Determine the (x, y) coordinate at the center of the cell enclosing the given text.  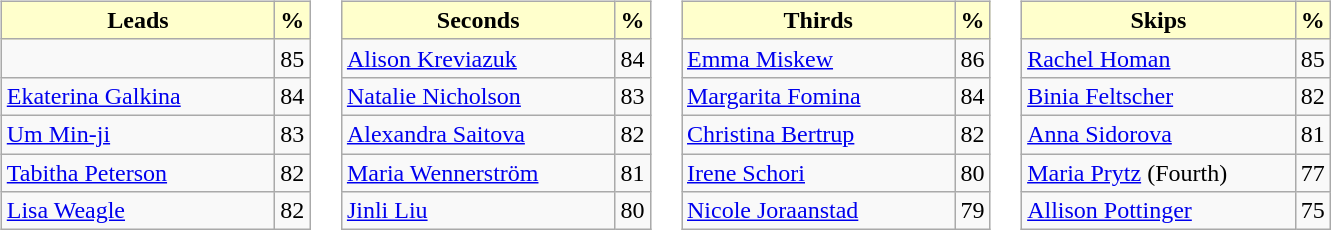
Emma Miskew (819, 58)
Irene Schori (819, 173)
79 (972, 211)
77 (1312, 173)
Um Min-ji (138, 134)
Nicole Joraanstad (819, 211)
Christina Bertrup (819, 134)
Ekaterina Galkina (138, 96)
Seconds (478, 20)
Maria Prytz (Fourth) (1159, 173)
Lisa Weagle (138, 211)
Alison Kreviazuk (478, 58)
Natalie Nicholson (478, 96)
Leads (138, 20)
Maria Wennerström (478, 173)
75 (1312, 211)
Thirds (819, 20)
Margarita Fomina (819, 96)
Alexandra Saitova (478, 134)
Allison Pottinger (1159, 211)
Tabitha Peterson (138, 173)
Rachel Homan (1159, 58)
Jinli Liu (478, 211)
Skips (1159, 20)
Anna Sidorova (1159, 134)
Binia Feltscher (1159, 96)
86 (972, 58)
